Capture the cell that displays the provided text and extract its (X, Y) central coordinate. 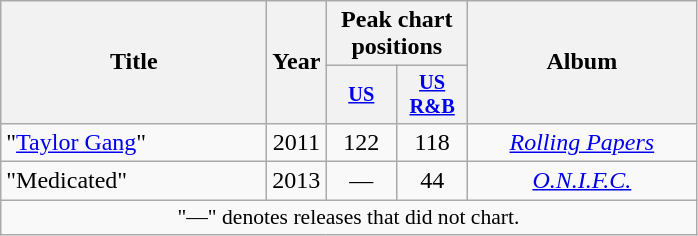
USR&B (432, 95)
2013 (296, 181)
US (362, 95)
122 (362, 142)
Peak chart positions (397, 34)
118 (432, 142)
2011 (296, 142)
Album (582, 62)
O.N.I.F.C. (582, 181)
44 (432, 181)
Rolling Papers (582, 142)
"—" denotes releases that did not chart. (348, 218)
"Taylor Gang" (134, 142)
Title (134, 62)
"Medicated" (134, 181)
— (362, 181)
Year (296, 62)
